Output the [x, y] coordinate of the center of the cell containing the given text.  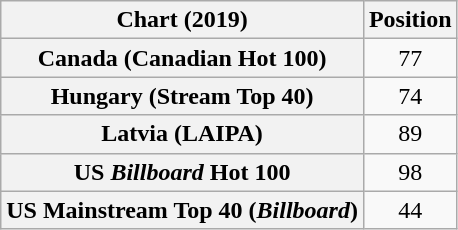
Chart (2019) [182, 20]
US Mainstream Top 40 (Billboard) [182, 210]
44 [410, 210]
US Billboard Hot 100 [182, 172]
89 [410, 134]
Position [410, 20]
74 [410, 96]
Latvia (LAIPA) [182, 134]
Hungary (Stream Top 40) [182, 96]
98 [410, 172]
77 [410, 58]
Canada (Canadian Hot 100) [182, 58]
